From the cell containing the given text, extract its center point as [x, y] coordinate. 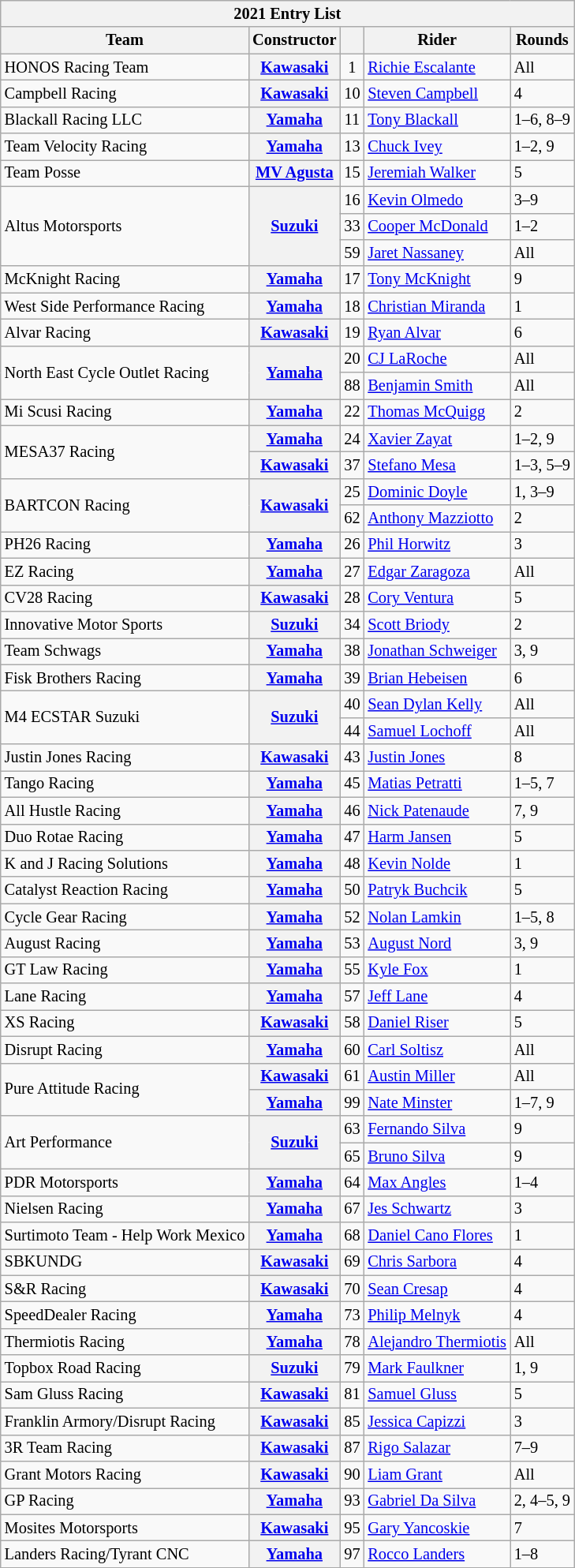
64 [352, 1182]
62 [352, 518]
Anthony Mazziotto [437, 518]
69 [352, 1262]
7–9 [543, 1448]
1–2 [543, 226]
Kevin Nolde [437, 863]
1–5, 8 [543, 917]
88 [352, 386]
87 [352, 1448]
27 [352, 571]
Grant Motors Racing [125, 1474]
BARTCON Racing [125, 505]
Innovative Motor Sports [125, 624]
Austin Miller [437, 1076]
2, 4–5, 9 [543, 1501]
MESA37 Racing [125, 451]
7 [543, 1528]
Tony Blackall [437, 120]
Sam Gluss Racing [125, 1394]
Altus Motorsports [125, 226]
24 [352, 439]
45 [352, 784]
CV28 Racing [125, 598]
Steven Campbell [437, 93]
99 [352, 1102]
1–8 [543, 1554]
2021 Entry List [287, 13]
PH26 Racing [125, 544]
Thomas McQuigg [437, 412]
Ryan Alvar [437, 332]
Nate Minster [437, 1102]
West Side Performance Racing [125, 306]
Constructor [294, 40]
Alejandro Thermiotis [437, 1342]
95 [352, 1528]
Stefano Mesa [437, 465]
Mi Scusi Racing [125, 412]
70 [352, 1289]
Franklin Armory/Disrupt Racing [125, 1421]
Campbell Racing [125, 93]
Tango Racing [125, 784]
58 [352, 1023]
48 [352, 863]
7, 9 [543, 810]
Kyle Fox [437, 970]
53 [352, 943]
18 [352, 306]
Thermiotis Racing [125, 1342]
Alvar Racing [125, 332]
Chris Sarbora [437, 1262]
68 [352, 1236]
15 [352, 173]
Sean Cresap [437, 1289]
Patryk Buchcik [437, 890]
33 [352, 226]
Nolan Lamkin [437, 917]
Rounds [543, 40]
Justin Jones [437, 758]
SBKUNDG [125, 1262]
Carl Soltisz [437, 1050]
1–4 [543, 1182]
MV Agusta [294, 173]
55 [352, 970]
1, 3–9 [543, 492]
Team [125, 40]
Rigo Salazar [437, 1448]
August Racing [125, 943]
Jaret Nassaney [437, 253]
M4 ECSTAR Suzuki [125, 717]
1–5, 7 [543, 784]
97 [352, 1554]
Art Performance [125, 1143]
40 [352, 704]
22 [352, 412]
Tony McKnight [437, 279]
Max Angles [437, 1182]
Philip Melnyk [437, 1315]
1–3, 5–9 [543, 465]
Jessica Capizzi [437, 1421]
Bruno Silva [437, 1156]
79 [352, 1368]
13 [352, 147]
67 [352, 1209]
Gary Yancoskie [437, 1528]
Samuel Gluss [437, 1394]
Surtimoto Team - Help Work Mexico [125, 1236]
Richie Escalante [437, 67]
43 [352, 758]
Lane Racing [125, 997]
Sean Dylan Kelly [437, 704]
59 [352, 253]
Daniel Cano Flores [437, 1236]
Landers Racing/Tyrant CNC [125, 1554]
1–7, 9 [543, 1102]
Cycle Gear Racing [125, 917]
61 [352, 1076]
Catalyst Reaction Racing [125, 890]
73 [352, 1315]
GT Law Racing [125, 970]
North East Cycle Outlet Racing [125, 372]
Fisk Brothers Racing [125, 678]
Pure Attitude Racing [125, 1089]
Rider [437, 40]
Daniel Riser [437, 1023]
Kevin Olmedo [437, 200]
CJ LaRoche [437, 359]
McKnight Racing [125, 279]
Disrupt Racing [125, 1050]
10 [352, 93]
17 [352, 279]
EZ Racing [125, 571]
Fernando Silva [437, 1129]
K and J Racing Solutions [125, 863]
XS Racing [125, 1023]
Liam Grant [437, 1474]
S&R Racing [125, 1289]
Matias Petratti [437, 784]
August Nord [437, 943]
PDR Motorsports [125, 1182]
39 [352, 678]
52 [352, 917]
Benjamin Smith [437, 386]
Rocco Landers [437, 1554]
Xavier Zayat [437, 439]
Chuck Ivey [437, 147]
78 [352, 1342]
HONOS Racing Team [125, 67]
Brian Hebeisen [437, 678]
Team Velocity Racing [125, 147]
16 [352, 200]
Mark Faulkner [437, 1368]
Cory Ventura [437, 598]
37 [352, 465]
3R Team Racing [125, 1448]
25 [352, 492]
SpeedDealer Racing [125, 1315]
Jeremiah Walker [437, 173]
8 [543, 758]
81 [352, 1394]
50 [352, 890]
47 [352, 837]
85 [352, 1421]
Dominic Doyle [437, 492]
Blackall Racing LLC [125, 120]
20 [352, 359]
Jonathan Schweiger [437, 651]
26 [352, 544]
57 [352, 997]
Scott Briody [437, 624]
19 [352, 332]
Nick Patenaude [437, 810]
Jeff Lane [437, 997]
Nielsen Racing [125, 1209]
All Hustle Racing [125, 810]
Team Posse [125, 173]
65 [352, 1156]
Justin Jones Racing [125, 758]
90 [352, 1474]
3–9 [543, 200]
Christian Miranda [437, 306]
Mosites Motorsports [125, 1528]
Edgar Zaragoza [437, 571]
Phil Horwitz [437, 544]
Jes Schwartz [437, 1209]
Topbox Road Racing [125, 1368]
38 [352, 651]
1, 9 [543, 1368]
63 [352, 1129]
44 [352, 731]
11 [352, 120]
GP Racing [125, 1501]
46 [352, 810]
Gabriel Da Silva [437, 1501]
1–6, 8–9 [543, 120]
Duo Rotae Racing [125, 837]
Cooper McDonald [437, 226]
28 [352, 598]
34 [352, 624]
93 [352, 1501]
Team Schwags [125, 651]
60 [352, 1050]
Harm Jansen [437, 837]
Samuel Lochoff [437, 731]
